Identify which cell holds the provided text, then report its (x, y) central coordinate. 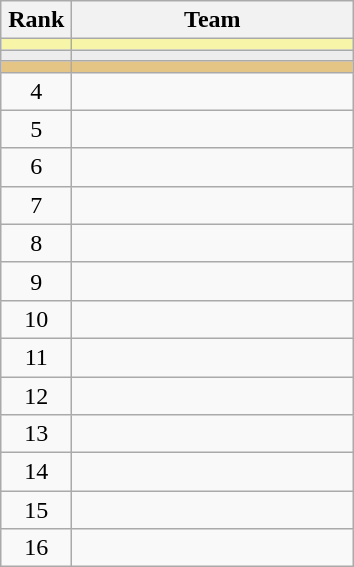
Team (212, 20)
8 (36, 243)
10 (36, 319)
15 (36, 510)
Rank (36, 20)
5 (36, 129)
13 (36, 434)
16 (36, 548)
11 (36, 357)
14 (36, 472)
9 (36, 281)
4 (36, 91)
7 (36, 205)
6 (36, 167)
12 (36, 395)
